Identify which cell holds the provided text, then report its [X, Y] central coordinate. 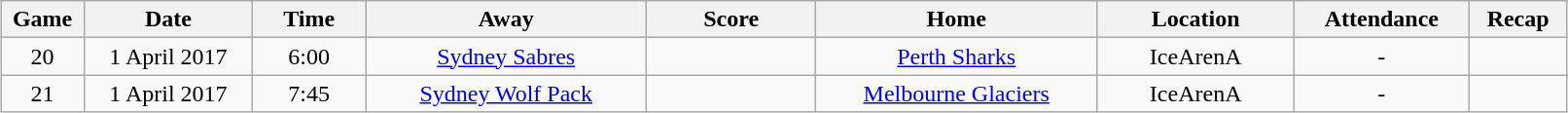
Attendance [1381, 19]
Location [1196, 19]
Sydney Wolf Pack [506, 94]
Game [43, 19]
Recap [1517, 19]
Home [957, 19]
Score [731, 19]
21 [43, 94]
Melbourne Glaciers [957, 94]
Time [309, 19]
7:45 [309, 94]
Perth Sharks [957, 56]
Away [506, 19]
Sydney Sabres [506, 56]
6:00 [309, 56]
Date [168, 19]
20 [43, 56]
